Extract the [X, Y] coordinate from the center of the cell holding the provided text.  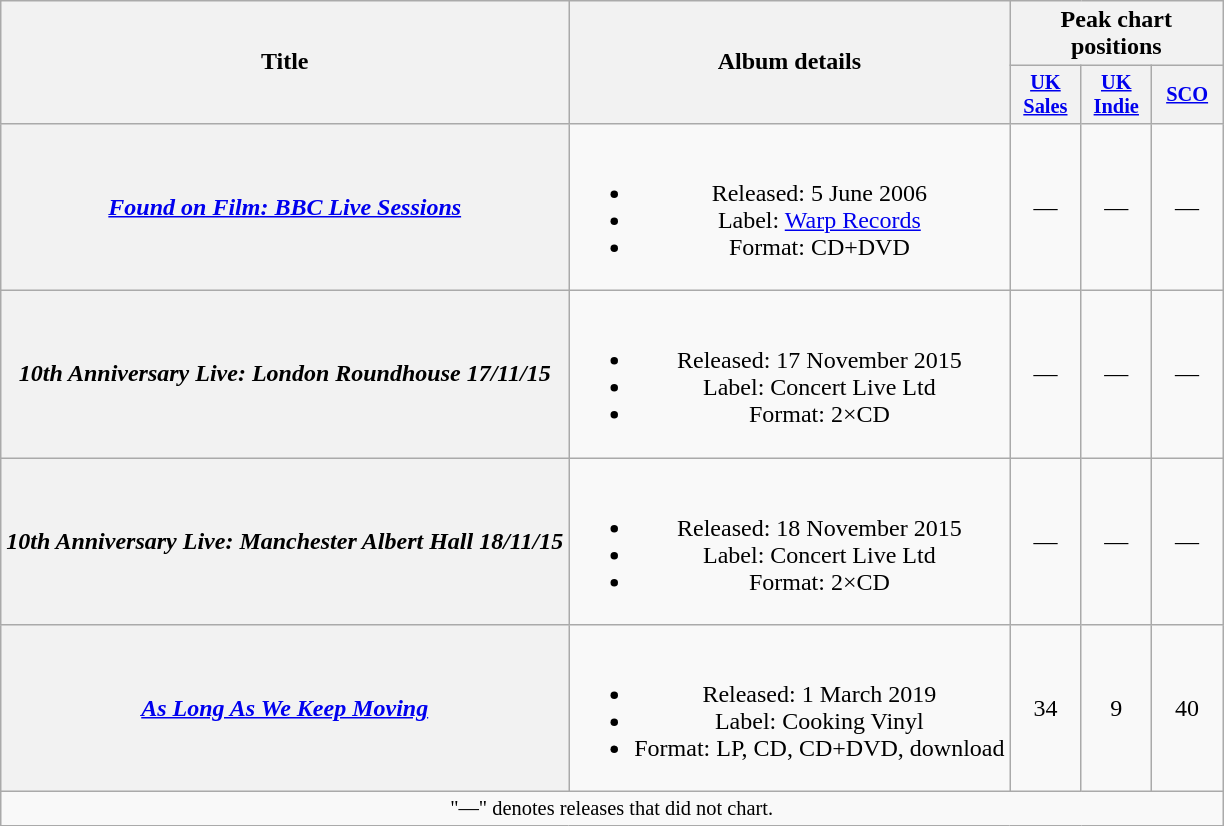
"—" denotes releases that did not chart. [612, 809]
Album details [790, 62]
Released: 17 November 2015Label: Concert Live LtdFormat: 2×CD [790, 374]
10th Anniversary Live: Manchester Albert Hall 18/11/15 [285, 542]
10th Anniversary Live: London Roundhouse 17/11/15 [285, 374]
Released: 1 March 2019Label: Cooking VinylFormat: LP, CD, CD+DVD, download [790, 708]
UKSales [1046, 95]
9 [1116, 708]
SCO [1188, 95]
Found on Film: BBC Live Sessions [285, 206]
Released: 18 November 2015Label: Concert Live LtdFormat: 2×CD [790, 542]
40 [1188, 708]
Peak chart positions [1116, 34]
As Long As We Keep Moving [285, 708]
Title [285, 62]
34 [1046, 708]
UKIndie [1116, 95]
Released: 5 June 2006Label: Warp RecordsFormat: CD+DVD [790, 206]
